Detect which cell encompasses the target text, then output its (X, Y) center coordinate. 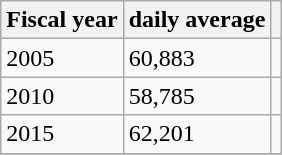
Fiscal year (62, 20)
60,883 (197, 58)
58,785 (197, 96)
2005 (62, 58)
daily average (197, 20)
2010 (62, 96)
2015 (62, 134)
62,201 (197, 134)
